Determine the [X, Y] coordinate at the center of the cell enclosing the given text.  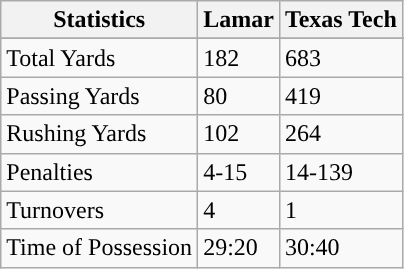
1 [340, 210]
Turnovers [100, 210]
419 [340, 96]
29:20 [239, 248]
264 [340, 134]
4 [239, 210]
Time of Possession [100, 248]
Rushing Yards [100, 134]
Total Yards [100, 58]
683 [340, 58]
4-15 [239, 172]
Penalties [100, 172]
14-139 [340, 172]
30:40 [340, 248]
80 [239, 96]
Statistics [100, 20]
102 [239, 134]
Lamar [239, 20]
Passing Yards [100, 96]
Texas Tech [340, 20]
182 [239, 58]
